Pinpoint the cell where the given text exists, returning its [X, Y] midpoint coordinate. 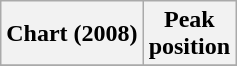
Chart (2008) [72, 34]
Peakposition [189, 34]
